Output the [X, Y] coordinate of the center of the cell containing the given text.  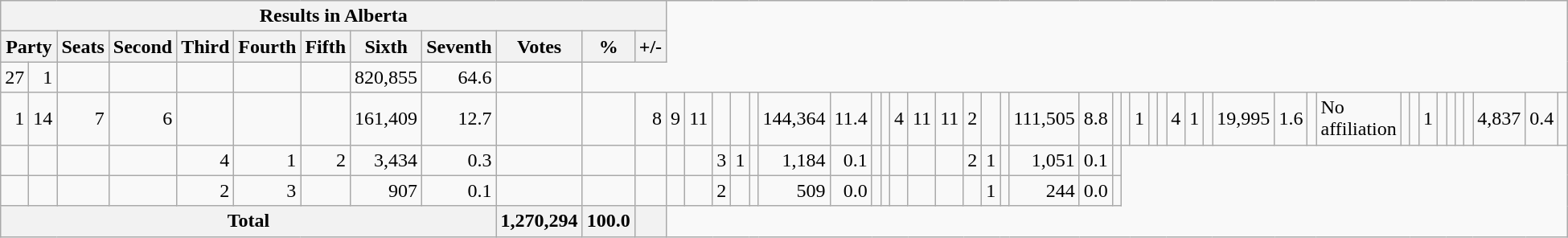
% [608, 47]
1.6 [1291, 119]
100.0 [608, 221]
1,184 [794, 160]
19,995 [1243, 119]
No affiliation [1359, 119]
Party [29, 47]
Results in Alberta [334, 16]
Sixth [386, 47]
12.7 [459, 119]
244 [1044, 191]
7 [83, 119]
+/- [650, 47]
8 [650, 119]
111,505 [1044, 119]
64.6 [459, 77]
3,434 [386, 160]
8.8 [1095, 119]
161,409 [386, 119]
Total [248, 221]
907 [386, 191]
9 [675, 119]
144,364 [794, 119]
Votes [539, 47]
0.3 [459, 160]
509 [794, 191]
Fourth [267, 47]
6 [142, 119]
Seats [83, 47]
1,270,294 [539, 221]
27 [14, 77]
Third [206, 47]
0.4 [1542, 119]
Second [142, 47]
Fifth [326, 47]
Seventh [459, 47]
11.4 [851, 119]
1,051 [1044, 160]
4,837 [1499, 119]
820,855 [386, 77]
14 [43, 119]
